From the cell containing the given text, extract its center point as [x, y] coordinate. 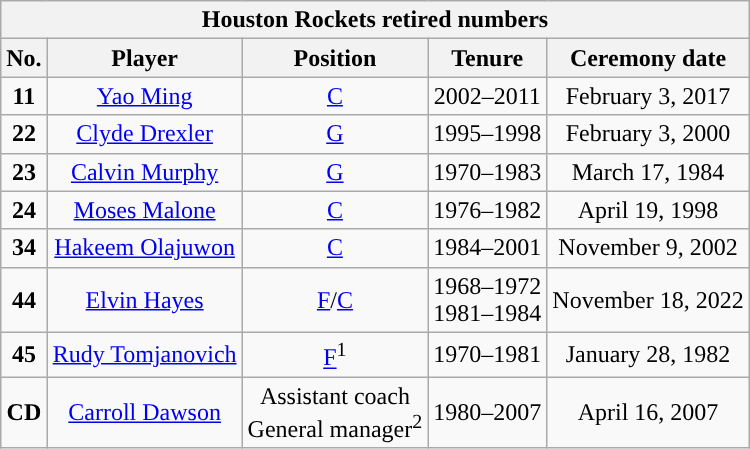
April 16, 2007 [648, 413]
1968–19721981–1984 [488, 300]
1976–1982 [488, 210]
Elvin Hayes [144, 300]
24 [24, 210]
CD [24, 413]
No. [24, 58]
1980–2007 [488, 413]
November 18, 2022 [648, 300]
1984–2001 [488, 248]
Clyde Drexler [144, 134]
Calvin Murphy [144, 172]
F1 [335, 354]
Moses Malone [144, 210]
March 17, 1984 [648, 172]
Rudy Tomjanovich [144, 354]
Assistant coachGeneral manager2 [335, 413]
April 19, 1998 [648, 210]
1970–1981 [488, 354]
Tenure [488, 58]
Hakeem Olajuwon [144, 248]
45 [24, 354]
February 3, 2017 [648, 96]
1970–1983 [488, 172]
January 28, 1982 [648, 354]
Position [335, 58]
F/C [335, 300]
11 [24, 96]
Player [144, 58]
22 [24, 134]
February 3, 2000 [648, 134]
Carroll Dawson [144, 413]
23 [24, 172]
November 9, 2002 [648, 248]
2002–2011 [488, 96]
Ceremony date [648, 58]
1995–1998 [488, 134]
Houston Rockets retired numbers [375, 20]
44 [24, 300]
Yao Ming [144, 96]
34 [24, 248]
